Detect which cell encompasses the target text, then output its [x, y] center coordinate. 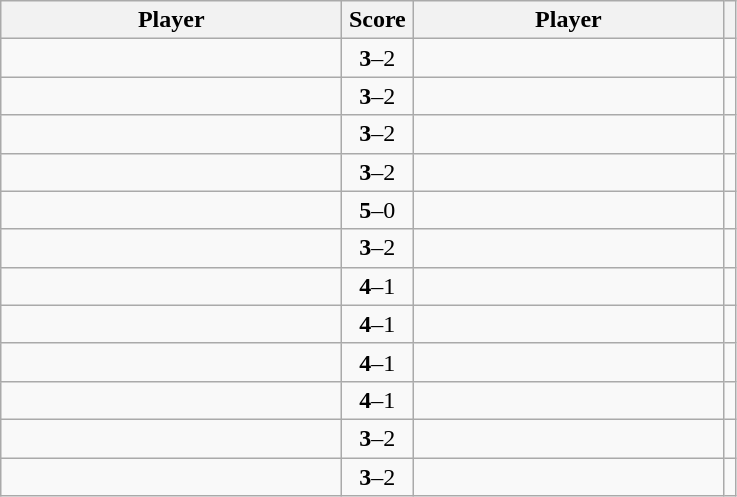
5–0 [378, 210]
Score [378, 20]
